Determine the (X, Y) coordinate at the center of the cell enclosing the given text.  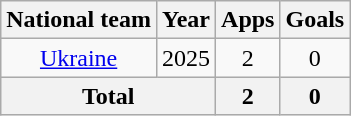
2025 (186, 58)
Year (186, 20)
National team (79, 20)
Goals (315, 20)
Ukraine (79, 58)
Apps (248, 20)
Total (108, 96)
